Scan for the cell matching the given text and deliver its [X, Y] coordinate at center. 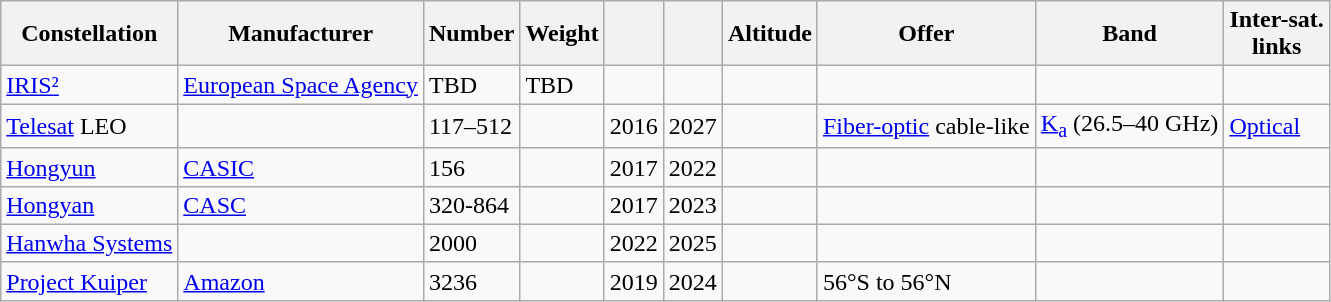
3236 [471, 281]
2025 [692, 243]
2023 [692, 205]
2016 [634, 126]
Fiber-optic cable-like [926, 126]
Offer [926, 34]
Weight [562, 34]
European Space Agency [301, 85]
Constellation [90, 34]
Altitude [770, 34]
IRIS² [90, 85]
2000 [471, 243]
320-864 [471, 205]
Telesat LEO [90, 126]
Inter-sat.links [1276, 34]
Band [1130, 34]
2024 [692, 281]
Amazon [301, 281]
CASC [301, 205]
56°S to 56°N [926, 281]
Optical [1276, 126]
117–512 [471, 126]
156 [471, 167]
Hongyun [90, 167]
Project Kuiper [90, 281]
Ka (26.5–40 GHz) [1130, 126]
2027 [692, 126]
2019 [634, 281]
Number [471, 34]
Hanwha Systems [90, 243]
Manufacturer [301, 34]
CASIC [301, 167]
Hongyan [90, 205]
